Determine the (X, Y) coordinate at the center of the cell enclosing the given text.  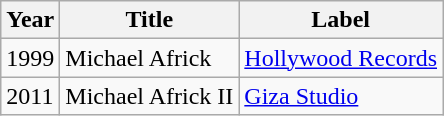
Michael Africk II (150, 96)
Hollywood Records (341, 58)
2011 (30, 96)
1999 (30, 58)
Year (30, 20)
Michael Africk (150, 58)
Label (341, 20)
Giza Studio (341, 96)
Title (150, 20)
